From the cell containing the given text, extract its center point as (X, Y) coordinate. 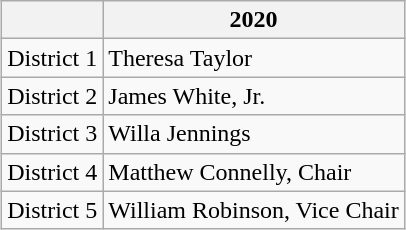
James White, Jr. (254, 96)
District 3 (52, 134)
William Robinson, Vice Chair (254, 210)
District 1 (52, 58)
Willa Jennings (254, 134)
Matthew Connelly, Chair (254, 172)
2020 (254, 20)
District 2 (52, 96)
Theresa Taylor (254, 58)
District 5 (52, 210)
District 4 (52, 172)
